Output the (X, Y) coordinate of the center of the cell containing the given text.  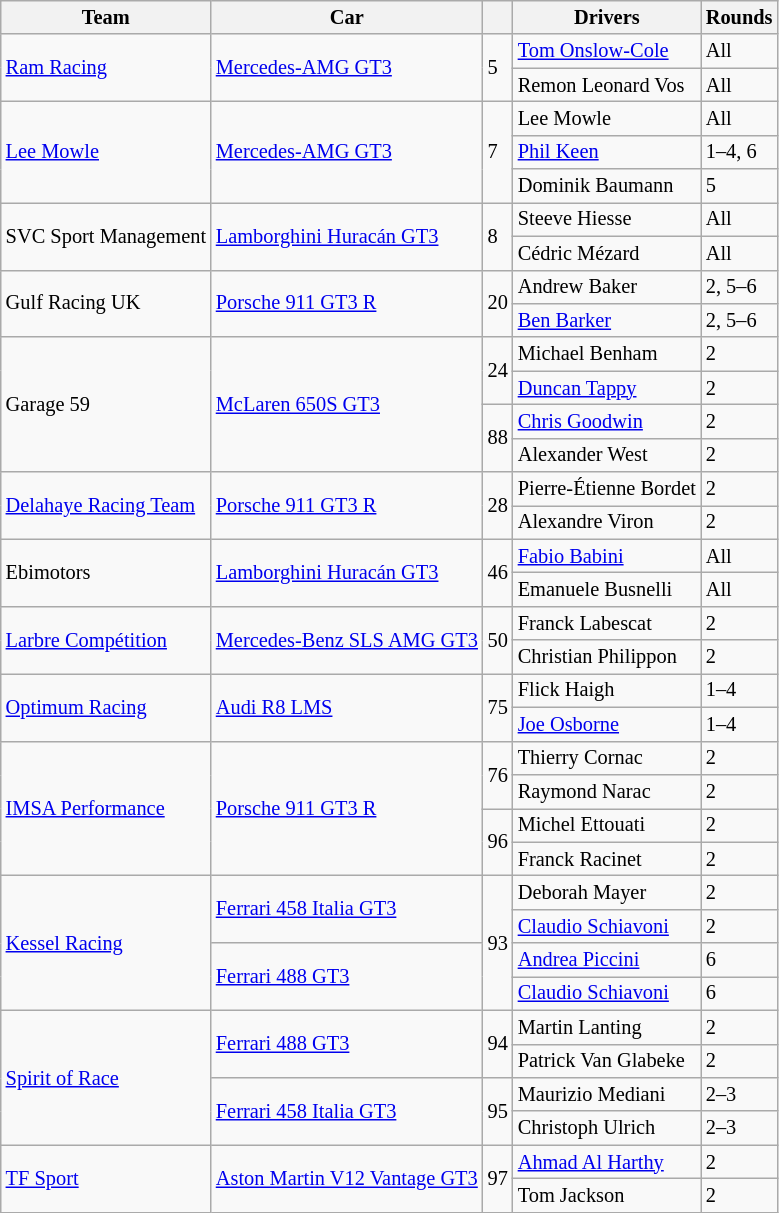
Fabio Babini (607, 556)
Martin Lanting (607, 1027)
Christian Philippon (607, 657)
7 (498, 152)
McLaren 650S GT3 (347, 404)
Ebimotors (106, 572)
Ram Racing (106, 68)
Pierre-Étienne Bordet (607, 489)
94 (498, 1044)
Joe Osborne (607, 724)
Patrick Van Glabeke (607, 1061)
97 (498, 1178)
Phil Keen (607, 152)
Duncan Tappy (607, 388)
Garage 59 (106, 404)
Franck Racinet (607, 859)
76 (498, 774)
Aston Martin V12 Vantage GT3 (347, 1178)
Andrea Piccini (607, 960)
88 (498, 438)
Team (106, 17)
Emanuele Busnelli (607, 589)
Optimum Racing (106, 706)
46 (498, 572)
Kessel Racing (106, 942)
Audi R8 LMS (347, 706)
Chris Goodwin (607, 421)
Maurizio Mediani (607, 1094)
Delahaye Racing Team (106, 506)
Mercedes-Benz SLS AMG GT3 (347, 640)
93 (498, 942)
SVC Sport Management (106, 236)
Alexander West (607, 455)
Ahmad Al Harthy (607, 1162)
Raymond Narac (607, 791)
Car (347, 17)
Ben Barker (607, 320)
75 (498, 706)
8 (498, 236)
Rounds (740, 17)
Tom Jackson (607, 1195)
50 (498, 640)
28 (498, 506)
1–4, 6 (740, 152)
Alexandre Viron (607, 522)
Flick Haigh (607, 690)
Franck Labescat (607, 623)
Andrew Baker (607, 287)
Deborah Mayer (607, 892)
Christoph Ulrich (607, 1128)
24 (498, 370)
Remon Leonard Vos (607, 85)
Cédric Mézard (607, 253)
Dominik Baumann (607, 186)
Drivers (607, 17)
Michel Ettouati (607, 825)
Tom Onslow-Cole (607, 51)
Thierry Cornac (607, 758)
95 (498, 1110)
Gulf Racing UK (106, 304)
Larbre Compétition (106, 640)
20 (498, 304)
Spirit of Race (106, 1078)
TF Sport (106, 1178)
Michael Benham (607, 354)
IMSA Performance (106, 808)
Steeve Hiesse (607, 219)
96 (498, 842)
